Scan for the cell matching the given text and deliver its [x, y] coordinate at center. 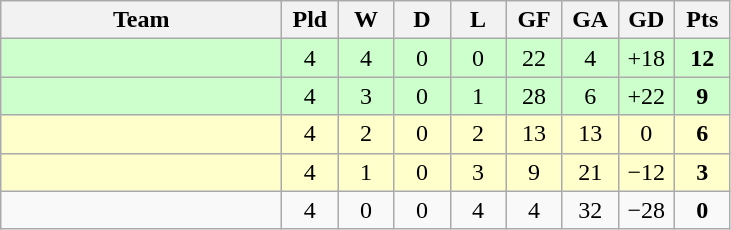
Team [142, 20]
+18 [646, 58]
−12 [646, 172]
32 [590, 210]
L [478, 20]
GF [534, 20]
22 [534, 58]
Pts [702, 20]
Pld [310, 20]
W [366, 20]
GA [590, 20]
28 [534, 96]
GD [646, 20]
21 [590, 172]
D [422, 20]
−28 [646, 210]
+22 [646, 96]
12 [702, 58]
